For the text-containing cell, return its midpoint in [x, y] coordinate format. 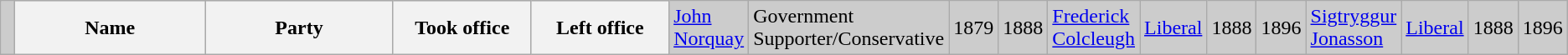
Took office [462, 28]
John Norquay [709, 28]
1879 [973, 28]
Frederick Colcleugh [1094, 28]
Name [111, 28]
Party [300, 28]
Left office [600, 28]
Government Supporter/Conservative [849, 28]
Sigtryggur Jonasson [1354, 28]
